Pinpoint the cell where the given text exists, returning its [x, y] midpoint coordinate. 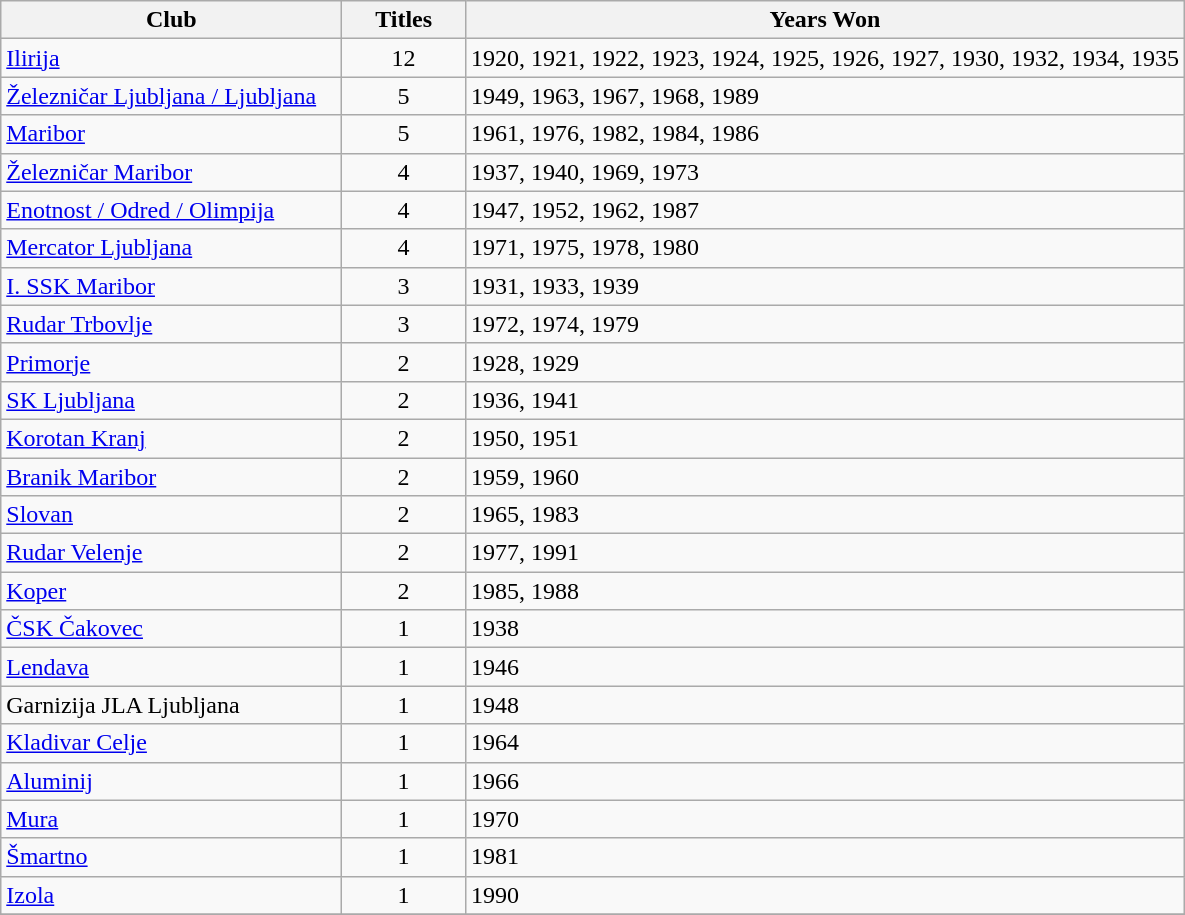
1950, 1951 [824, 438]
1970 [824, 819]
Slovan [172, 515]
1981 [824, 857]
Primorje [172, 362]
Korotan Kranj [172, 438]
Enotnost / Odred / Olimpija [172, 210]
Aluminij [172, 781]
Koper [172, 591]
Železničar Maribor [172, 172]
1959, 1960 [824, 477]
Ilirija [172, 58]
SK Ljubljana [172, 400]
1965, 1983 [824, 515]
Mura [172, 819]
I. SSK Maribor [172, 286]
Izola [172, 895]
Mercator Ljubljana [172, 248]
Rudar Velenje [172, 553]
1948 [824, 705]
1961, 1976, 1982, 1984, 1986 [824, 134]
1937, 1940, 1969, 1973 [824, 172]
12 [404, 58]
Maribor [172, 134]
Lendava [172, 667]
1985, 1988 [824, 591]
ČSK Čakovec [172, 629]
Years Won [824, 20]
Rudar Trbovlje [172, 324]
1972, 1974, 1979 [824, 324]
Titles [404, 20]
1949, 1963, 1967, 1968, 1989 [824, 96]
Železničar Ljubljana / Ljubljana [172, 96]
1947, 1952, 1962, 1987 [824, 210]
Garnizija JLA Ljubljana [172, 705]
1964 [824, 743]
1990 [824, 895]
1971, 1975, 1978, 1980 [824, 248]
Branik Maribor [172, 477]
1946 [824, 667]
1938 [824, 629]
1936, 1941 [824, 400]
1920, 1921, 1922, 1923, 1924, 1925, 1926, 1927, 1930, 1932, 1934, 1935 [824, 58]
1966 [824, 781]
Šmartno [172, 857]
Club [172, 20]
1977, 1991 [824, 553]
Kladivar Celje [172, 743]
1931, 1933, 1939 [824, 286]
1928, 1929 [824, 362]
